Identify which cell holds the provided text, then report its (X, Y) central coordinate. 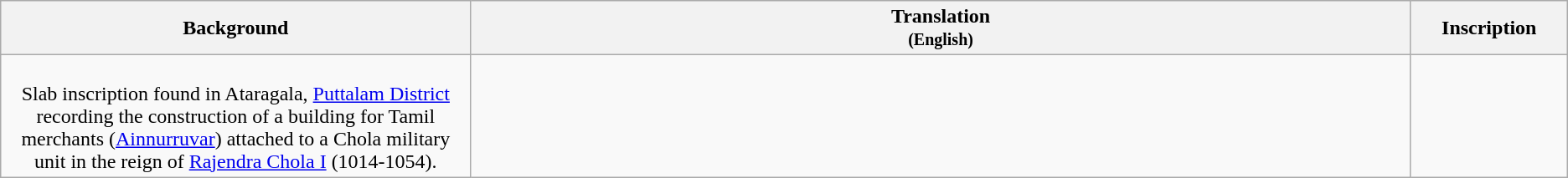
Translation(English) (941, 28)
Inscription (1489, 28)
Background (236, 28)
